Detect which cell encompasses the target text, then output its (X, Y) center coordinate. 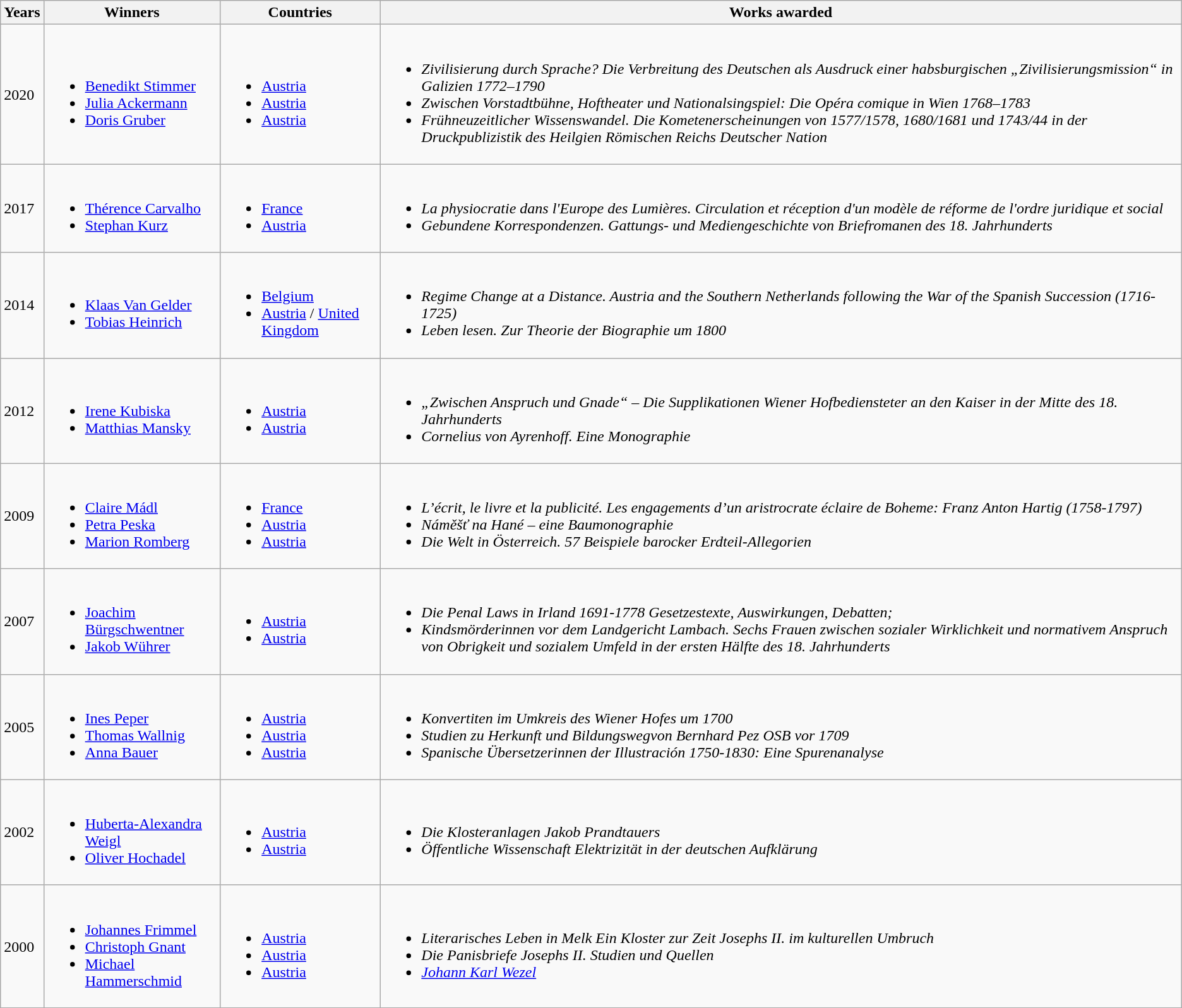
2005 (22, 727)
2002 (22, 832)
2000 (22, 946)
Huberta-Alexandra WeiglOliver Hochadel (132, 832)
Thérence CarvalhoStephan Kurz (132, 208)
2017 (22, 208)
France Austria (301, 208)
Winners (132, 13)
Joachim BürgschwentnerJakob Wührer (132, 621)
Literarisches Leben in Melk Ein Kloster zur Zeit Josephs II. im kulturellen UmbruchDie Panisbriefe Josephs II. Studien und QuellenJohann Karl Wezel (780, 946)
Belgium Austria / United Kingdom (301, 305)
Years (22, 13)
2007 (22, 621)
Benedikt StimmerJulia AckermannDoris Gruber (132, 95)
2009 (22, 516)
Works awarded (780, 13)
Claire MádlPetra PeskaMarion Romberg (132, 516)
Johannes FrimmelChristoph GnantMichael Hammerschmid (132, 946)
Irene KubiskaMatthias Mansky (132, 410)
France Austria Austria (301, 516)
Klaas Van GelderTobias Heinrich (132, 305)
2014 (22, 305)
Countries (301, 13)
2012 (22, 410)
Ines PeperThomas WallnigAnna Bauer (132, 727)
2020 (22, 95)
Die Klosteranlagen Jakob PrandtauersÖffentliche Wissenschaft Elektrizität in der deutschen Aufklärung (780, 832)
